Find where the given text appears and provide that cell's center as [x, y] coordinate. 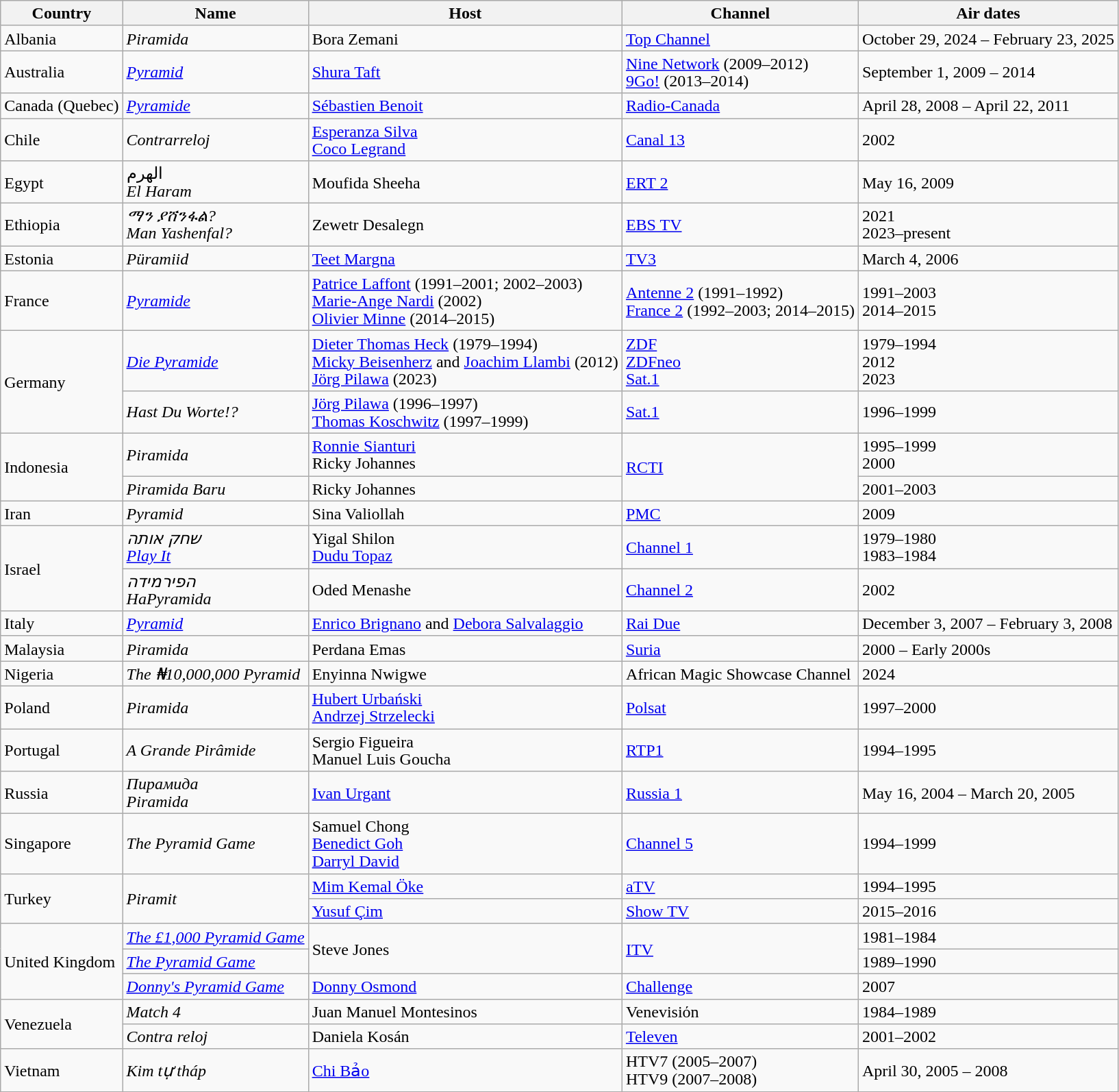
ማን ያሸንፋል? Man Yashenfal? [215, 225]
Nine Network (2009–2012)9Go! (2013–2014) [740, 72]
Hast Du Worte!? [215, 412]
Channel 5 [740, 844]
Daniela Kosán [465, 1037]
Egypt [62, 182]
Piramida Baru [215, 488]
Hubert UrbańskiAndrzej Strzelecki [465, 707]
Channel 1 [740, 547]
aTV [740, 886]
Contrarreloj [215, 139]
RTP1 [740, 750]
Enyinna Nwigwe [465, 674]
Ivan Urgant [465, 793]
Channel [740, 14]
Jörg Pilawa (1996–1997)Thomas Koschwitz (1997–1999) [465, 412]
الهرمEl Haram [215, 182]
Channel 2 [740, 590]
2001–2003 [988, 488]
Indonesia [62, 467]
1979–199420122023 [988, 361]
Sina Valiollah [465, 514]
April 30, 2005 – 2008 [988, 1070]
Country [62, 14]
הפירמידהHaPyramida [215, 590]
Germany [62, 382]
Antenne 2 (1991–1992)France 2 (1992–2003; 2014–2015) [740, 301]
Venezuela [62, 1023]
Ricky Johannes [465, 488]
Piramit [215, 899]
March 4, 2006 [988, 259]
2024 [988, 674]
Portugal [62, 750]
Esperanza SilvaCoco Legrand [465, 139]
Ronnie SianturiRicky Johannes [465, 454]
1996–1999 [988, 412]
May 16, 2004 – March 20, 2005 [988, 793]
Sergio FigueiraManuel Luis Goucha [465, 750]
Steve Jones [465, 948]
Polsat [740, 707]
Suria [740, 648]
Iran [62, 514]
ПирамидаPiramida [215, 793]
TV3 [740, 259]
Juan Manuel Montesinos [465, 1011]
2000 – Early 2000s [988, 648]
Canal 13 [740, 139]
Match 4 [215, 1011]
Sébastien Benoit [465, 106]
PMC [740, 514]
Rai Due [740, 623]
Albania [62, 38]
1989–1990 [988, 962]
Name [215, 14]
HTV7 (2005–2007) HTV9 (2007–2008) [740, 1070]
2015–2016 [988, 911]
Poland [62, 707]
Ethiopia [62, 225]
2009 [988, 514]
1979–19801983–1984 [988, 547]
The ₦10,000,000 Pyramid [215, 674]
RCTI [740, 467]
December 3, 2007 – February 3, 2008 [988, 623]
Italy [62, 623]
September 1, 2009 – 2014 [988, 72]
20212023–present [988, 225]
United Kingdom [62, 961]
France [62, 301]
Australia [62, 72]
Shura Taft [465, 72]
Challenge [740, 986]
Teet Margna [465, 259]
Estonia [62, 259]
A Grande Pirâmide [215, 750]
Turkey [62, 899]
Donny's Pyramid Game [215, 986]
Püramiid [215, 259]
ZDFZDFneoSat.1 [740, 361]
Zewetr Desalegn [465, 225]
October 29, 2024 – February 23, 2025 [988, 38]
Enrico Brignano and Debora Salvalaggio [465, 623]
Show TV [740, 911]
Air dates [988, 14]
Mim Kemal Öke [465, 886]
Dieter Thomas Heck (1979–1994)Micky Beisenherz and Joachim Llambi (2012)Jörg Pilawa (2023) [465, 361]
African Magic Showcase Channel [740, 674]
Die Pyramide [215, 361]
1984–1989 [988, 1011]
Bora Zemani [465, 38]
Venevisiόn [740, 1011]
May 16, 2009 [988, 182]
2001–2002 [988, 1037]
Sat.1 [740, 412]
1981–1984 [988, 936]
Yigal ShilonDudu Topaz [465, 547]
Donny Osmond [465, 986]
Top Channel [740, 38]
Israel [62, 569]
Russia 1 [740, 793]
Malaysia [62, 648]
1997–2000 [988, 707]
Samuel ChongBenedict GohDarryl David [465, 844]
Chile [62, 139]
Nigeria [62, 674]
The £1,000 Pyramid Game [215, 936]
Chi Bảo [465, 1070]
Oded Menashe [465, 590]
ITV [740, 948]
2007 [988, 986]
Host [465, 14]
Moufida Sheeha [465, 182]
Perdana Emas [465, 648]
Singapore [62, 844]
Vietnam [62, 1070]
Russia [62, 793]
1991–20032014–2015 [988, 301]
EBS TV [740, 225]
Canada (Quebec) [62, 106]
Patrice Laffont (1991–2001; 2002–2003)Marie-Ange Nardi (2002)Olivier Minne (2014–2015) [465, 301]
1995–19992000 [988, 454]
שחק אותהPlay It [215, 547]
Radio-Canada [740, 106]
Contra reloj [215, 1037]
ERT 2 [740, 182]
Yusuf Çim [465, 911]
Kim tự tháp [215, 1070]
Televen [740, 1037]
1994–1999 [988, 844]
April 28, 2008 – April 22, 2011 [988, 106]
